Determine the [X, Y] coordinate at the center of the cell enclosing the given text.  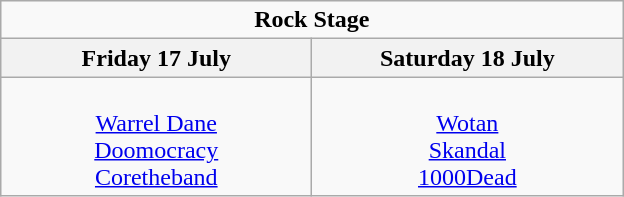
Friday 17 July [156, 58]
Rock Stage [312, 20]
Wotan Skandal 1000Dead [468, 136]
Saturday 18 July [468, 58]
Warrel Dane Doomocracy Coretheband [156, 136]
